Capture the cell that displays the provided text and extract its (x, y) central coordinate. 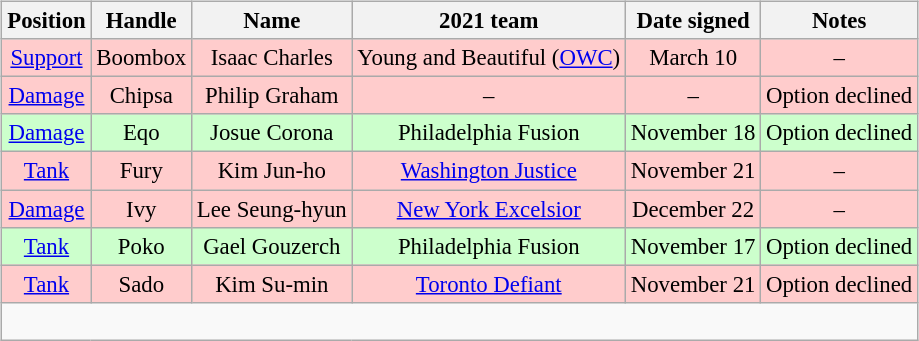
Young and Beautiful (OWC) (488, 58)
Kim Su-min (272, 284)
Support (46, 58)
Ivy (141, 209)
Eqo (141, 133)
Sado (141, 284)
Josue Corona (272, 133)
Isaac Charles (272, 58)
Handle (141, 21)
November 17 (692, 246)
Fury (141, 171)
November 18 (692, 133)
Toronto Defiant (488, 284)
Name (272, 21)
Notes (840, 21)
Washington Justice (488, 171)
Gael Gouzerch (272, 246)
Philip Graham (272, 96)
March 10 (692, 58)
Chipsa (141, 96)
Date signed (692, 21)
Lee Seung-hyun (272, 209)
2021 team (488, 21)
Kim Jun-ho (272, 171)
December 22 (692, 209)
New York Excelsior (488, 209)
Position (46, 21)
Boombox (141, 58)
Poko (141, 246)
